Extract the [x, y] coordinate from the center of the cell holding the provided text.  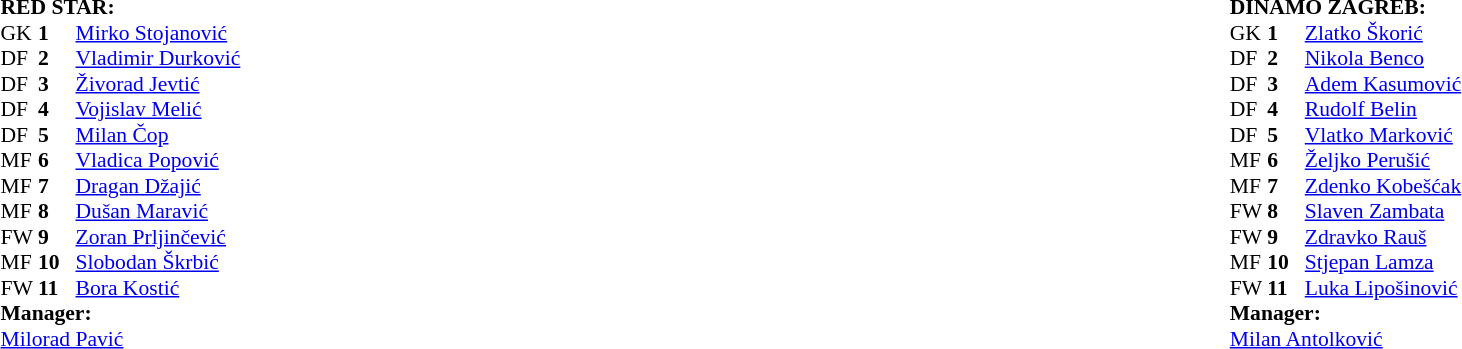
Dragan Džajić [226, 186]
Manager: [188, 313]
Bora Kostić [226, 288]
Mirko Stojanović [226, 33]
Vladimir Durković [226, 59]
Zoran Prljinčević [226, 237]
Živorad Jevtić [226, 84]
Slobodan Škrbić [226, 263]
Vladica Popović [226, 161]
Dušan Maravić [226, 211]
Vojislav Melić [226, 109]
Milan Čop [226, 135]
